Extract the (X, Y) coordinate from the center of the cell holding the provided text.  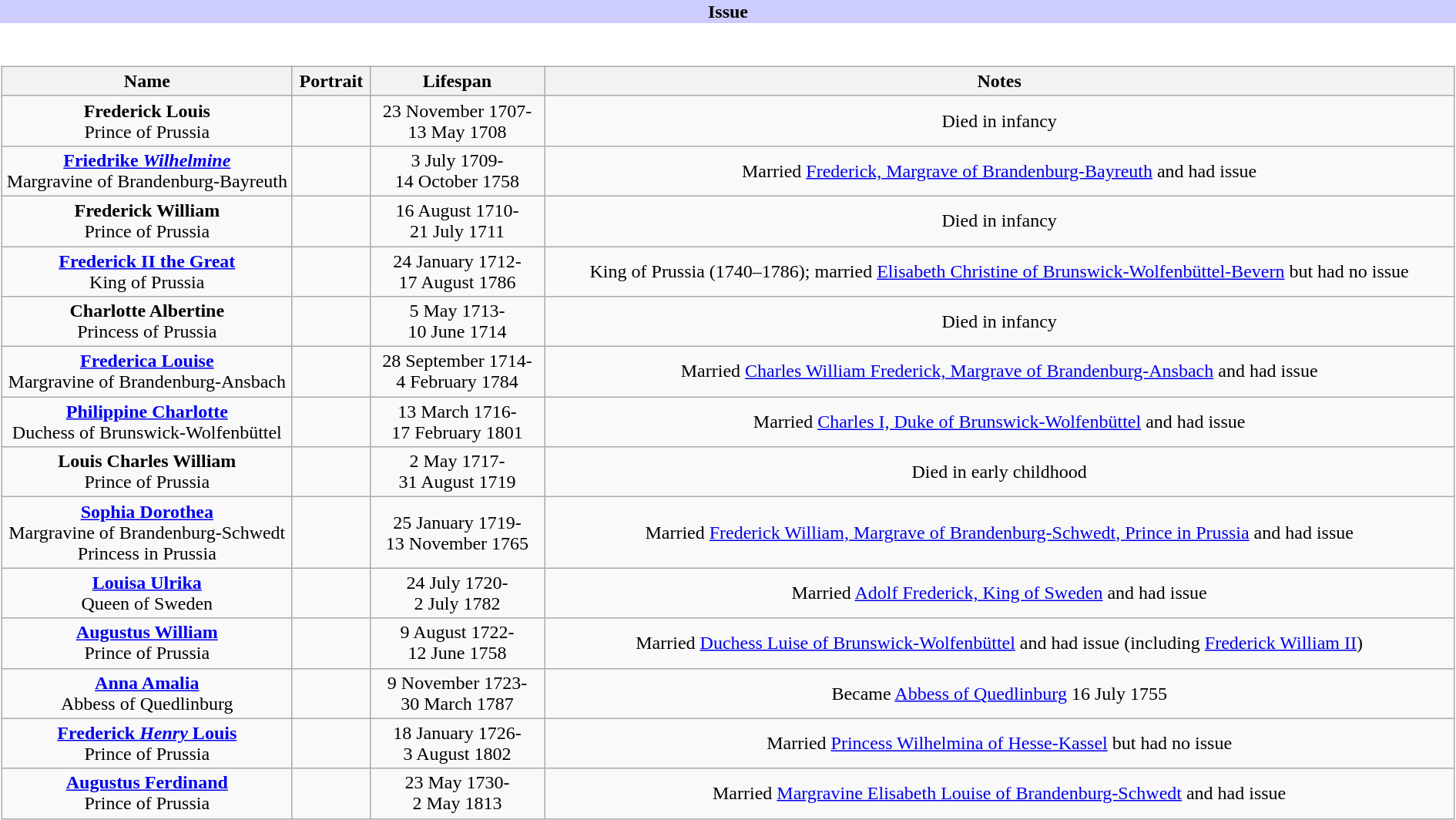
Frederick II the GreatKing of Prussia (146, 271)
Lifespan (457, 81)
16 August 1710-21 July 1711 (457, 220)
Married Adolf Frederick, King of Sweden and had issue (1000, 593)
18 January 1726-3 August 1802 (457, 743)
Frederick LouisPrince of Prussia (146, 120)
Sophia DorotheaMargravine of Brandenburg-SchwedtPrincess in Prussia (146, 533)
3 July 1709-14 October 1758 (457, 171)
Portrait (331, 81)
13 March 1716-17 February 1801 (457, 422)
Frederick WilliamPrince of Prussia (146, 220)
25 January 1719-13 November 1765 (457, 533)
24 July 1720-2 July 1782 (457, 593)
Louisa UlrikaQueen of Sweden (146, 593)
Frederick Henry LouisPrince of Prussia (146, 743)
Philippine CharlotteDuchess of Brunswick-Wolfenbüttel (146, 422)
Louis Charles WilliamPrince of Prussia (146, 472)
Notes (1000, 81)
Anna AmaliaAbbess of Quedlinburg (146, 694)
Married Frederick William, Margrave of Brandenburg-Schwedt, Prince in Prussia and had issue (1000, 533)
King of Prussia (1740–1786); married Elisabeth Christine of Brunswick-Wolfenbüttel-Bevern but had no issue (1000, 271)
Augustus FerdinandPrince of Prussia (146, 794)
Became Abbess of Quedlinburg 16 July 1755 (1000, 694)
Married Margravine Elisabeth Louise of Brandenburg-Schwedt and had issue (1000, 794)
24 January 1712-17 August 1786 (457, 271)
5 May 1713-10 June 1714 (457, 322)
Friedrike WilhelmineMargravine of Brandenburg-Bayreuth (146, 171)
Died in early childhood (1000, 472)
Married Duchess Luise of Brunswick-Wolfenbüttel and had issue (including Frederick William II) (1000, 643)
9 August 1722-12 June 1758 (457, 643)
Frederica LouiseMargravine of Brandenburg-Ansbach (146, 371)
9 November 1723-30 March 1787 (457, 694)
Name (146, 81)
Married Charles I, Duke of Brunswick-Wolfenbüttel and had issue (1000, 422)
2 May 1717-31 August 1719 (457, 472)
Married Charles William Frederick, Margrave of Brandenburg-Ansbach and had issue (1000, 371)
23 November 1707-13 May 1708 (457, 120)
28 September 1714-4 February 1784 (457, 371)
Augustus WilliamPrince of Prussia (146, 643)
Charlotte AlbertinePrincess of Prussia (146, 322)
Married Princess Wilhelmina of Hesse-Kassel but had no issue (1000, 743)
23 May 1730-2 May 1813 (457, 794)
Issue (728, 12)
Married Frederick, Margrave of Brandenburg-Bayreuth and had issue (1000, 171)
